Provide the [X, Y] coordinate of the cell's center where the given text is located.  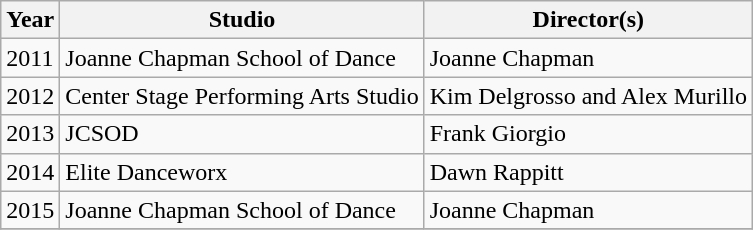
Frank Giorgio [588, 134]
Year [30, 20]
Dawn Rappitt [588, 172]
2013 [30, 134]
JCSOD [242, 134]
2012 [30, 96]
Director(s) [588, 20]
Elite Danceworx [242, 172]
2015 [30, 210]
Center Stage Performing Arts Studio [242, 96]
2011 [30, 58]
2014 [30, 172]
Studio [242, 20]
Kim Delgrosso and Alex Murillo [588, 96]
